Provide the [x, y] coordinate of the cell's center where the given text is located.  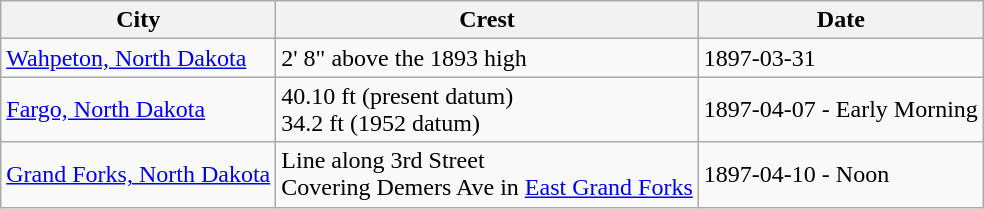
Crest [488, 20]
City [138, 20]
40.10 ft (present datum)34.2 ft (1952 datum) [488, 110]
Date [840, 20]
Line along 3rd StreetCovering Demers Ave in East Grand Forks [488, 174]
1897-03-31 [840, 58]
1897-04-07 - Early Morning [840, 110]
1897-04-10 - Noon [840, 174]
Wahpeton, North Dakota [138, 58]
Grand Forks, North Dakota [138, 174]
Fargo, North Dakota [138, 110]
2' 8" above the 1893 high [488, 58]
